Detect which cell encompasses the target text, then output its [x, y] center coordinate. 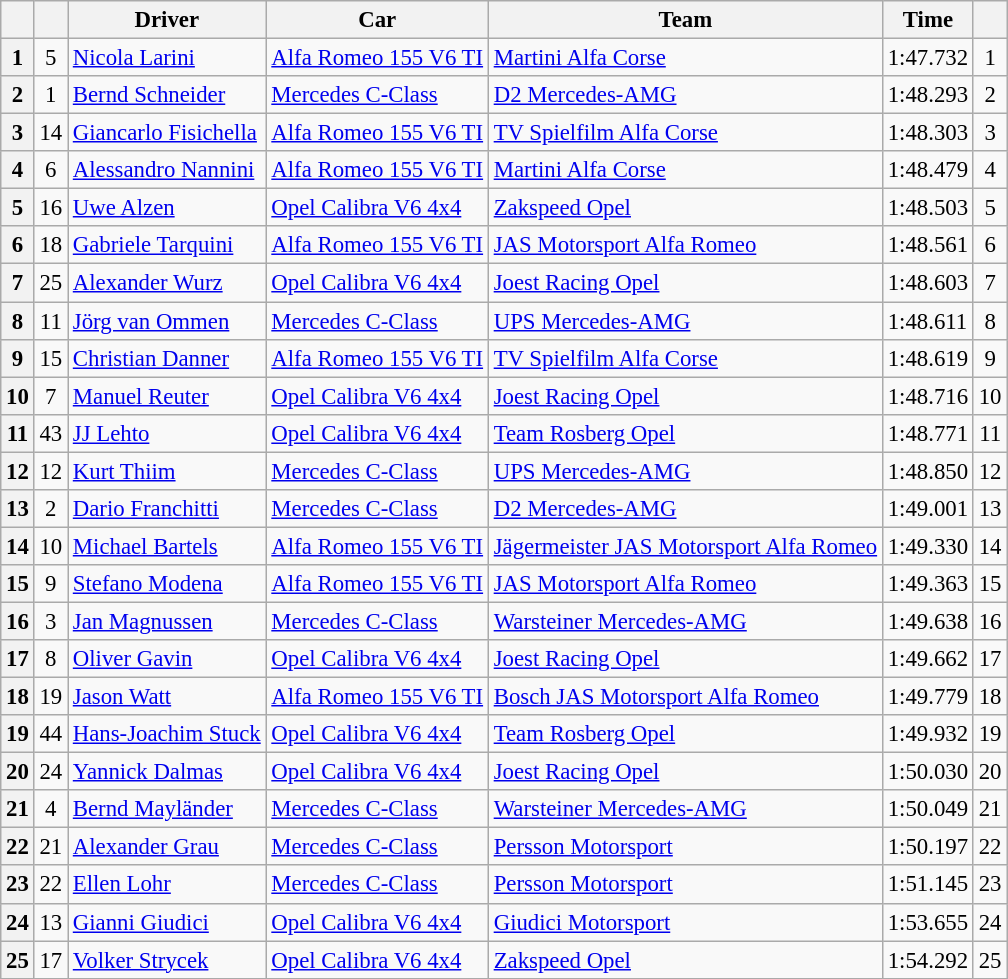
1:49.779 [928, 697]
Alessandro Nannini [168, 170]
Alexander Grau [168, 847]
43 [50, 433]
1:47.732 [928, 58]
Michael Bartels [168, 546]
Yannick Dalmas [168, 772]
1:48.771 [928, 433]
Team [685, 20]
1:48.561 [928, 245]
Jason Watt [168, 697]
1:48.303 [928, 133]
Gianni Giudici [168, 922]
1:54.292 [928, 960]
1:50.049 [928, 809]
Stefano Modena [168, 584]
1:50.030 [928, 772]
Jörg van Ommen [168, 321]
1:48.850 [928, 471]
Gabriele Tarquini [168, 245]
Jägermeister JAS Motorsport Alfa Romeo [685, 546]
Bosch JAS Motorsport Alfa Romeo [685, 697]
1:48.479 [928, 170]
Jan Magnussen [168, 621]
Bernd Mayländer [168, 809]
1:49.363 [928, 584]
1:48.619 [928, 358]
1:49.001 [928, 509]
Christian Danner [168, 358]
1:49.330 [928, 546]
44 [50, 734]
Alexander Wurz [168, 283]
JJ Lehto [168, 433]
Driver [168, 20]
1:53.655 [928, 922]
Hans-Joachim Stuck [168, 734]
Giancarlo Fisichella [168, 133]
Car [377, 20]
1:48.603 [928, 283]
Giudici Motorsport [685, 922]
1:48.293 [928, 95]
Nicola Larini [168, 58]
Ellen Lohr [168, 885]
Kurt Thiim [168, 471]
1:49.932 [928, 734]
Oliver Gavin [168, 659]
1:48.611 [928, 321]
Dario Franchitti [168, 509]
1:48.503 [928, 208]
Bernd Schneider [168, 95]
Uwe Alzen [168, 208]
1:49.662 [928, 659]
1:48.716 [928, 396]
Volker Strycek [168, 960]
Time [928, 20]
1:51.145 [928, 885]
1:50.197 [928, 847]
1:49.638 [928, 621]
Manuel Reuter [168, 396]
